Return the [x, y] coordinate for the center point of the cell that contains the specified text.  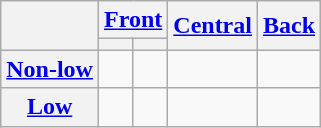
Non-low [50, 69]
Low [50, 107]
Front [132, 20]
Central [213, 26]
Back [288, 26]
